Determine the (X, Y) coordinate at the center of the cell enclosing the given text.  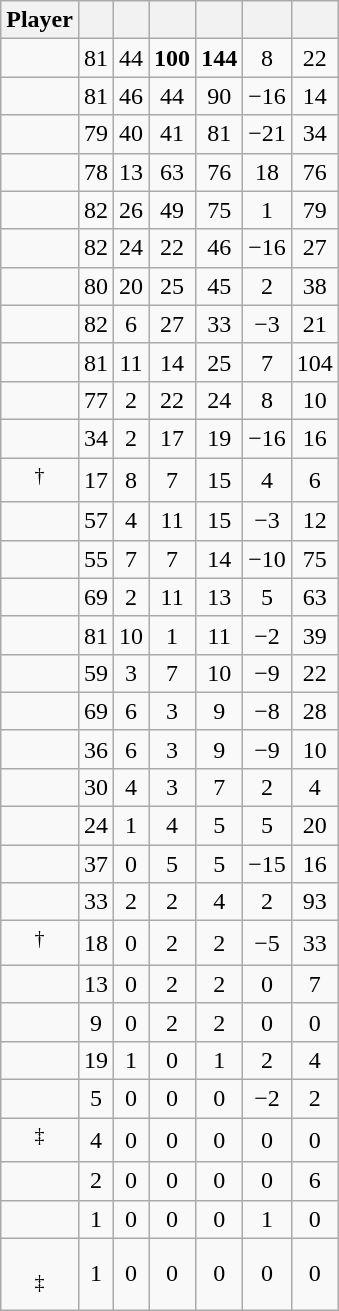
−21 (268, 134)
40 (132, 134)
39 (314, 635)
55 (96, 559)
−15 (268, 864)
57 (96, 521)
12 (314, 521)
37 (96, 864)
78 (96, 172)
−5 (268, 944)
80 (96, 286)
Player (40, 20)
104 (314, 362)
36 (96, 749)
−8 (268, 711)
38 (314, 286)
49 (172, 210)
28 (314, 711)
93 (314, 902)
45 (220, 286)
144 (220, 58)
59 (96, 673)
21 (314, 324)
30 (96, 787)
41 (172, 134)
90 (220, 96)
77 (96, 400)
−10 (268, 559)
26 (132, 210)
100 (172, 58)
